Detect which cell encompasses the target text, then output its [x, y] center coordinate. 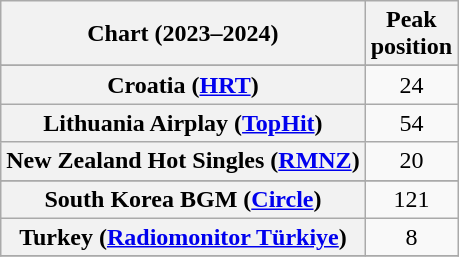
New Zealand Hot Singles (RMNZ) [183, 161]
Chart (2023–2024) [183, 34]
South Korea BGM (Circle) [183, 199]
Croatia (HRT) [183, 85]
24 [411, 85]
Peakposition [411, 34]
54 [411, 123]
8 [411, 237]
Lithuania Airplay (TopHit) [183, 123]
20 [411, 161]
Turkey (Radiomonitor Türkiye) [183, 237]
121 [411, 199]
